Detect which cell encompasses the target text, then output its (X, Y) center coordinate. 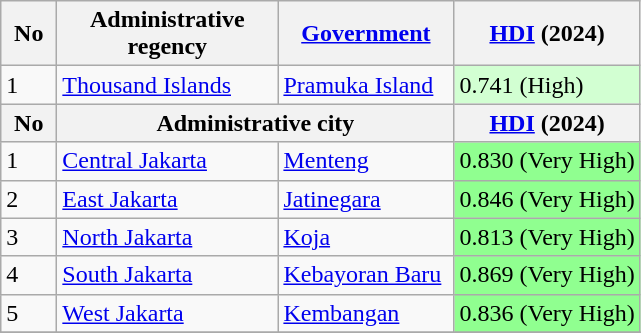
West Jakarta (168, 313)
0.836 (Very High) (547, 313)
4 (29, 275)
0.813 (Very High) (547, 237)
Kebayoran Baru (366, 275)
Jatinegara (366, 199)
2 (29, 199)
Pramuka Island (366, 85)
East Jakarta (168, 199)
3 (29, 237)
Menteng (366, 161)
Koja (366, 237)
0.869 (Very High) (547, 275)
Thousand Islands (168, 85)
South Jakarta (168, 275)
Central Jakarta (168, 161)
North Jakarta (168, 237)
Administrative city (256, 123)
Kembangan (366, 313)
Government (366, 34)
5 (29, 313)
0.741 (High) (547, 85)
0.846 (Very High) (547, 199)
0.830 (Very High) (547, 161)
Administrative regency (168, 34)
